Detect which cell encompasses the target text, then output its (X, Y) center coordinate. 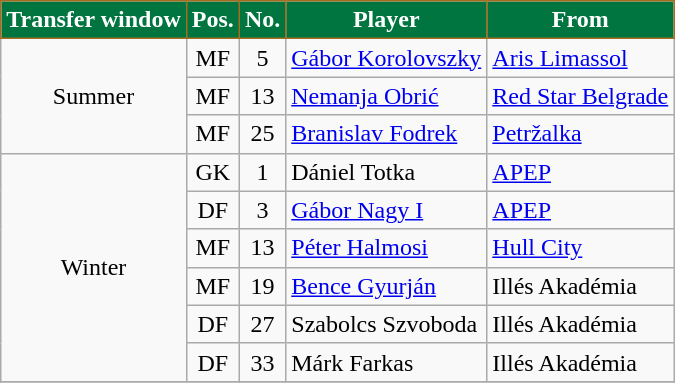
27 (262, 324)
Bence Gyurján (386, 286)
Dániel Totka (386, 172)
Petržalka (580, 134)
5 (262, 58)
3 (262, 210)
Branislav Fodrek (386, 134)
Szabolcs Szvoboda (386, 324)
33 (262, 362)
Márk Farkas (386, 362)
25 (262, 134)
Winter (94, 267)
Transfer window (94, 20)
Aris Limassol (580, 58)
Gábor Korolovszky (386, 58)
Nemanja Obrić (386, 96)
Gábor Nagy I (386, 210)
Summer (94, 96)
Red Star Belgrade (580, 96)
19 (262, 286)
Hull City (580, 248)
From (580, 20)
GK (212, 172)
Player (386, 20)
No. (262, 20)
Péter Halmosi (386, 248)
1 (262, 172)
Pos. (212, 20)
